Scan for the cell matching the given text and deliver its (X, Y) coordinate at center. 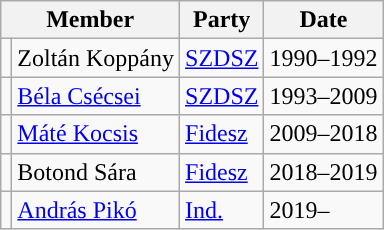
Member (90, 20)
1990–1992 (324, 58)
2019– (324, 210)
Béla Csécsei (96, 96)
2009–2018 (324, 134)
2018–2019 (324, 172)
András Pikó (96, 210)
Ind. (222, 210)
Máté Kocsis (96, 134)
Botond Sára (96, 172)
1993–2009 (324, 96)
Date (324, 20)
Party (222, 20)
Zoltán Koppány (96, 58)
